Provide the (X, Y) coordinate of the cell's center where the given text is located.  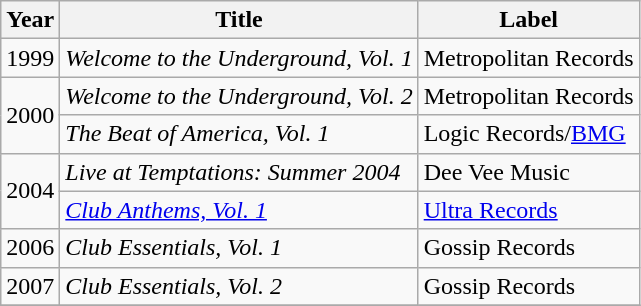
Dee Vee Music (528, 172)
Ultra Records (528, 210)
2004 (30, 191)
Club Essentials, Vol. 2 (239, 286)
Label (528, 20)
The Beat of America, Vol. 1 (239, 134)
Title (239, 20)
Welcome to the Underground, Vol. 2 (239, 96)
2000 (30, 115)
1999 (30, 58)
Welcome to the Underground, Vol. 1 (239, 58)
Logic Records/BMG (528, 134)
Club Anthems, Vol. 1 (239, 210)
Live at Temptations: Summer 2004 (239, 172)
2007 (30, 286)
2006 (30, 248)
Club Essentials, Vol. 1 (239, 248)
Year (30, 20)
